Determine the [x, y] coordinate at the center of the cell enclosing the given text.  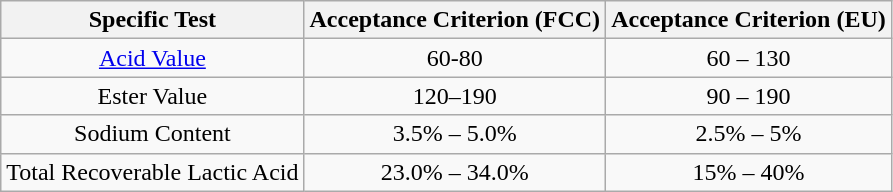
Acceptance Criterion (FCC) [455, 20]
Sodium Content [152, 134]
Ester Value [152, 96]
23.0% – 34.0% [455, 172]
60 – 130 [749, 58]
Acceptance Criterion (EU) [749, 20]
90 – 190 [749, 96]
2.5% – 5% [749, 134]
60-80 [455, 58]
Acid Value [152, 58]
Total Recoverable Lactic Acid [152, 172]
120–190 [455, 96]
3.5% – 5.0% [455, 134]
15% – 40% [749, 172]
Specific Test [152, 20]
